Scan for the cell matching the given text and deliver its [x, y] coordinate at center. 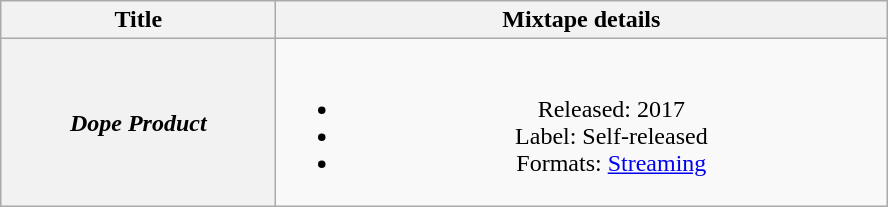
Released: 2017Label: Self-releasedFormats: Streaming [582, 122]
Dope Product [138, 122]
Mixtape details [582, 20]
Title [138, 20]
